Return the (x, y) coordinate for the center point of the cell that contains the specified text.  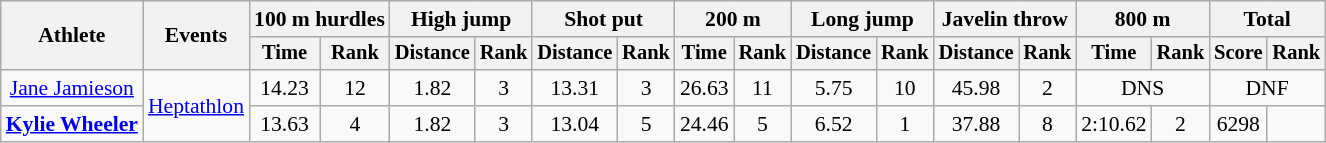
Athlete (72, 36)
DNF (1267, 88)
High jump (461, 19)
Javelin throw (1005, 19)
26.63 (704, 88)
13.31 (574, 88)
12 (355, 88)
200 m (733, 19)
24.46 (704, 124)
1 (905, 124)
10 (905, 88)
Kylie Wheeler (72, 124)
Total (1267, 19)
Score (1238, 54)
13.04 (574, 124)
Jane Jamieson (72, 88)
Long jump (862, 19)
11 (763, 88)
45.98 (976, 88)
DNS (1142, 88)
800 m (1142, 19)
100 m hurdles (320, 19)
8 (1047, 124)
Events (196, 36)
2:10.62 (1114, 124)
13.63 (284, 124)
Heptathlon (196, 106)
6.52 (834, 124)
4 (355, 124)
5.75 (834, 88)
Shot put (603, 19)
14.23 (284, 88)
6298 (1238, 124)
37.88 (976, 124)
